For the text-containing cell, return its midpoint in [X, Y] coordinate format. 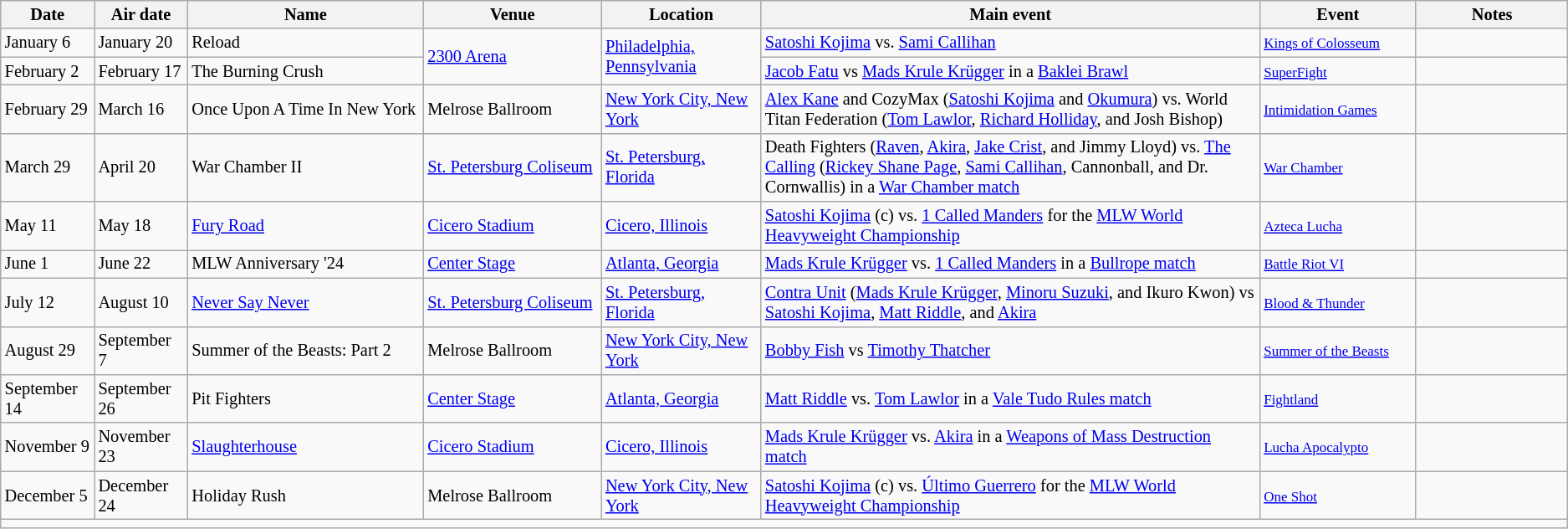
Satoshi Kojima (c) vs. Último Guerrero for the MLW World Heavyweight Championship [1010, 496]
The Burning Crush [305, 71]
Jacob Fatu vs Mads Krule Krügger in a Baklei Brawl [1010, 71]
Air date [141, 14]
Venue [512, 14]
August 10 [141, 302]
June 22 [141, 264]
Mads Krule Krügger vs. 1 Called Manders in a Bullrope match [1010, 264]
December 5 [48, 496]
2300 Arena [512, 57]
Notes [1492, 14]
February 17 [141, 71]
Slaughterhouse [305, 447]
Reload [305, 43]
Event [1338, 14]
One Shot [1338, 496]
Intimidation Games [1338, 109]
Azteca Lucha [1338, 226]
July 12 [48, 302]
Contra Unit (Mads Krule Krügger, Minoru Suzuki, and Ikuro Kwon) vs Satoshi Kojima, Matt Riddle, and Akira [1010, 302]
Pit Fighters [305, 398]
Name [305, 14]
November 9 [48, 447]
March 16 [141, 109]
Matt Riddle vs. Tom Lawlor in a Vale Tudo Rules match [1010, 398]
Summer of the Beasts [1338, 351]
Lucha Apocalypto [1338, 447]
Mads Krule Krügger vs. Akira in a Weapons of Mass Destruction match [1010, 447]
Location [681, 14]
April 20 [141, 167]
January 20 [141, 43]
May 11 [48, 226]
January 6 [48, 43]
February 2 [48, 71]
Alex Kane and CozyMax (Satoshi Kojima and Okumura) vs. World Titan Federation (Tom Lawlor, Richard Holliday, and Josh Bishop) [1010, 109]
September 26 [141, 398]
November 23 [141, 447]
February 29 [48, 109]
Bobby Fish vs Timothy Thatcher [1010, 351]
Once Upon A Time In New York [305, 109]
Blood & Thunder [1338, 302]
September 7 [141, 351]
War Chamber [1338, 167]
Satoshi Kojima (c) vs. 1 Called Manders for the MLW World Heavyweight Championship [1010, 226]
Satoshi Kojima vs. Sami Callihan [1010, 43]
September 14 [48, 398]
Kings of Colosseum [1338, 43]
Never Say Never [305, 302]
March 29 [48, 167]
Summer of the Beasts: Part 2 [305, 351]
May 18 [141, 226]
August 29 [48, 351]
June 1 [48, 264]
Holiday Rush [305, 496]
Fightland [1338, 398]
Main event [1010, 14]
Philadelphia, Pennsylvania [681, 57]
Date [48, 14]
Fury Road [305, 226]
December 24 [141, 496]
Battle Riot VI [1338, 264]
SuperFight [1338, 71]
War Chamber II [305, 167]
MLW Anniversary '24 [305, 264]
